Locate the cell with the specified text and output its (x, y) center coordinate. 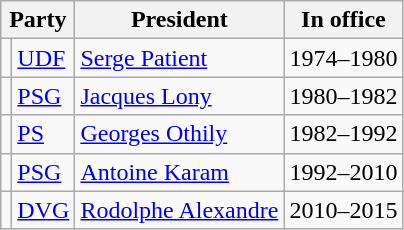
Serge Patient (180, 58)
PS (44, 134)
In office (344, 20)
Party (38, 20)
1974–1980 (344, 58)
1982–1992 (344, 134)
UDF (44, 58)
President (180, 20)
1992–2010 (344, 172)
2010–2015 (344, 210)
Jacques Lony (180, 96)
DVG (44, 210)
Rodolphe Alexandre (180, 210)
1980–1982 (344, 96)
Georges Othily (180, 134)
Antoine Karam (180, 172)
